For the text-containing cell, return its midpoint in (x, y) coordinate format. 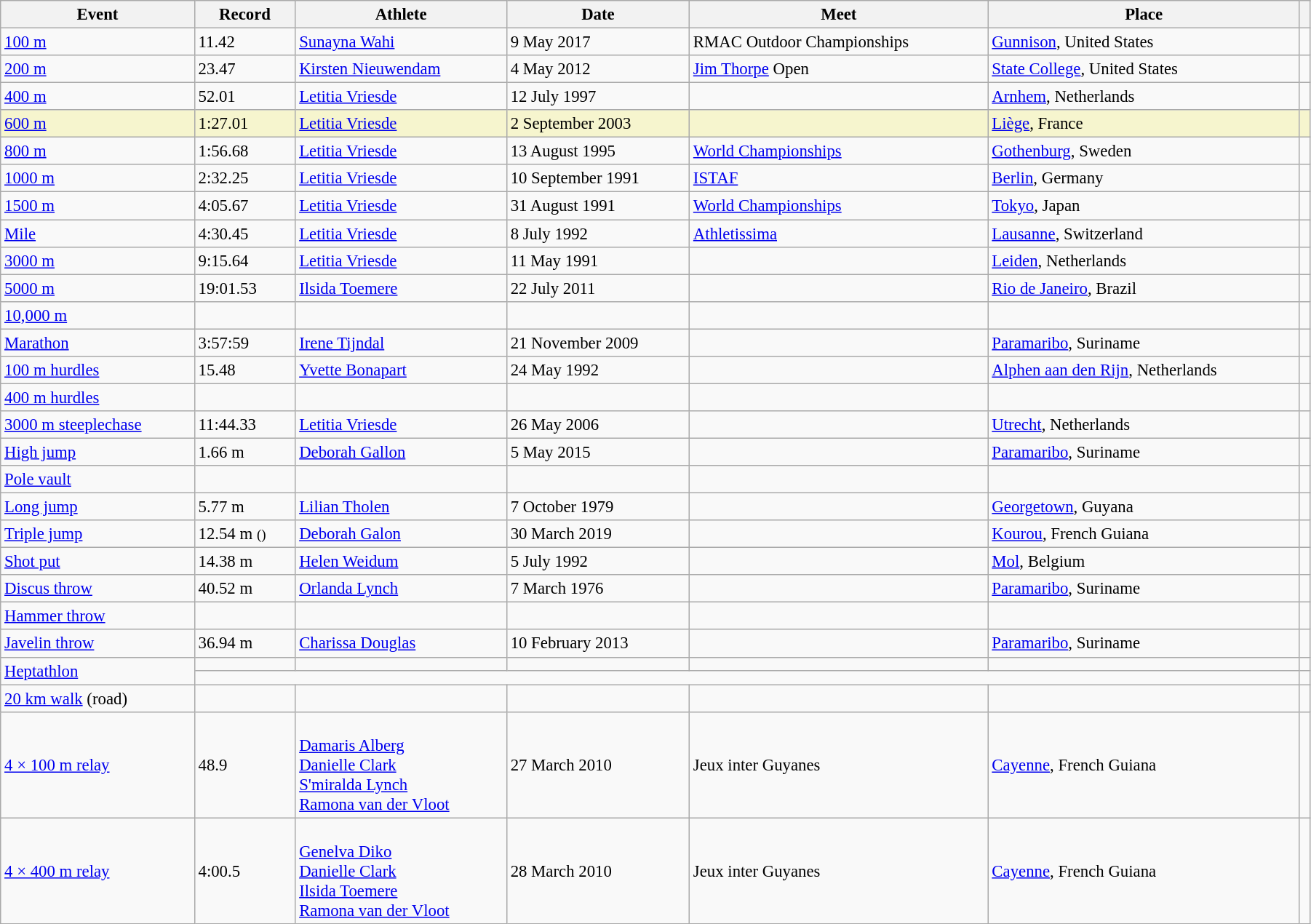
Lilian Tholen (401, 507)
9:15.64 (244, 260)
1000 m (97, 178)
11 May 1991 (598, 260)
9 May 2017 (598, 42)
1500 m (97, 206)
1.66 m (244, 452)
RMAC Outdoor Championships (839, 42)
Leiden, Netherlands (1144, 260)
20 km walk (road) (97, 698)
Record (244, 15)
22 July 2011 (598, 288)
Hammer throw (97, 616)
Pole vault (97, 479)
Yvette Bonapart (401, 370)
14.38 m (244, 562)
Alphen aan den Rijn, Netherlands (1144, 370)
Liège, France (1144, 124)
30 March 2019 (598, 534)
Event (97, 15)
4 × 400 m relay (97, 871)
10,000 m (97, 315)
Long jump (97, 507)
Charissa Douglas (401, 644)
600 m (97, 124)
Javelin throw (97, 644)
4:30.45 (244, 234)
State College, United States (1144, 69)
19:01.53 (244, 288)
48.9 (244, 765)
10 September 1991 (598, 178)
Meet (839, 15)
Mol, Belgium (1144, 562)
Shot put (97, 562)
4 May 2012 (598, 69)
400 m hurdles (97, 397)
200 m (97, 69)
31 August 1991 (598, 206)
Athlete (401, 15)
Jim Thorpe Open (839, 69)
13 August 1995 (598, 151)
27 March 2010 (598, 765)
100 m hurdles (97, 370)
1:56.68 (244, 151)
Berlin, Germany (1144, 178)
5.77 m (244, 507)
Sunayna Wahi (401, 42)
Arnhem, Netherlands (1144, 97)
36.94 m (244, 644)
23.47 (244, 69)
Marathon (97, 343)
3:57:59 (244, 343)
2 September 2003 (598, 124)
5000 m (97, 288)
100 m (97, 42)
15.48 (244, 370)
Heptathlon (97, 671)
24 May 1992 (598, 370)
Mile (97, 234)
Genelva DikoDanielle ClarkIlsida ToemereRamona van der Vloot (401, 871)
3000 m steeplechase (97, 425)
12.54 m () (244, 534)
Irene Tijndal (401, 343)
Gunnison, United States (1144, 42)
Lausanne, Switzerland (1144, 234)
Athletissima (839, 234)
Utrecht, Netherlands (1144, 425)
4:05.67 (244, 206)
Helen Weidum (401, 562)
26 May 2006 (598, 425)
11:44.33 (244, 425)
11.42 (244, 42)
2:32.25 (244, 178)
5 July 1992 (598, 562)
12 July 1997 (598, 97)
Orlanda Lynch (401, 589)
Deborah Gallon (401, 452)
High jump (97, 452)
400 m (97, 97)
3000 m (97, 260)
800 m (97, 151)
Damaris AlbergDanielle ClarkS'miralda LynchRamona van der Vloot (401, 765)
Tokyo, Japan (1144, 206)
4 × 100 m relay (97, 765)
7 March 1976 (598, 589)
1:27.01 (244, 124)
Rio de Janeiro, Brazil (1144, 288)
40.52 m (244, 589)
21 November 2009 (598, 343)
Kirsten Nieuwendam (401, 69)
ISTAF (839, 178)
8 July 1992 (598, 234)
Kourou, French Guiana (1144, 534)
Triple jump (97, 534)
10 February 2013 (598, 644)
Place (1144, 15)
Date (598, 15)
Gothenburg, Sweden (1144, 151)
4:00.5 (244, 871)
Ilsida Toemere (401, 288)
7 October 1979 (598, 507)
Deborah Galon (401, 534)
28 March 2010 (598, 871)
Discus throw (97, 589)
Georgetown, Guyana (1144, 507)
5 May 2015 (598, 452)
52.01 (244, 97)
